Return (X, Y) of the center of cell containing provided text 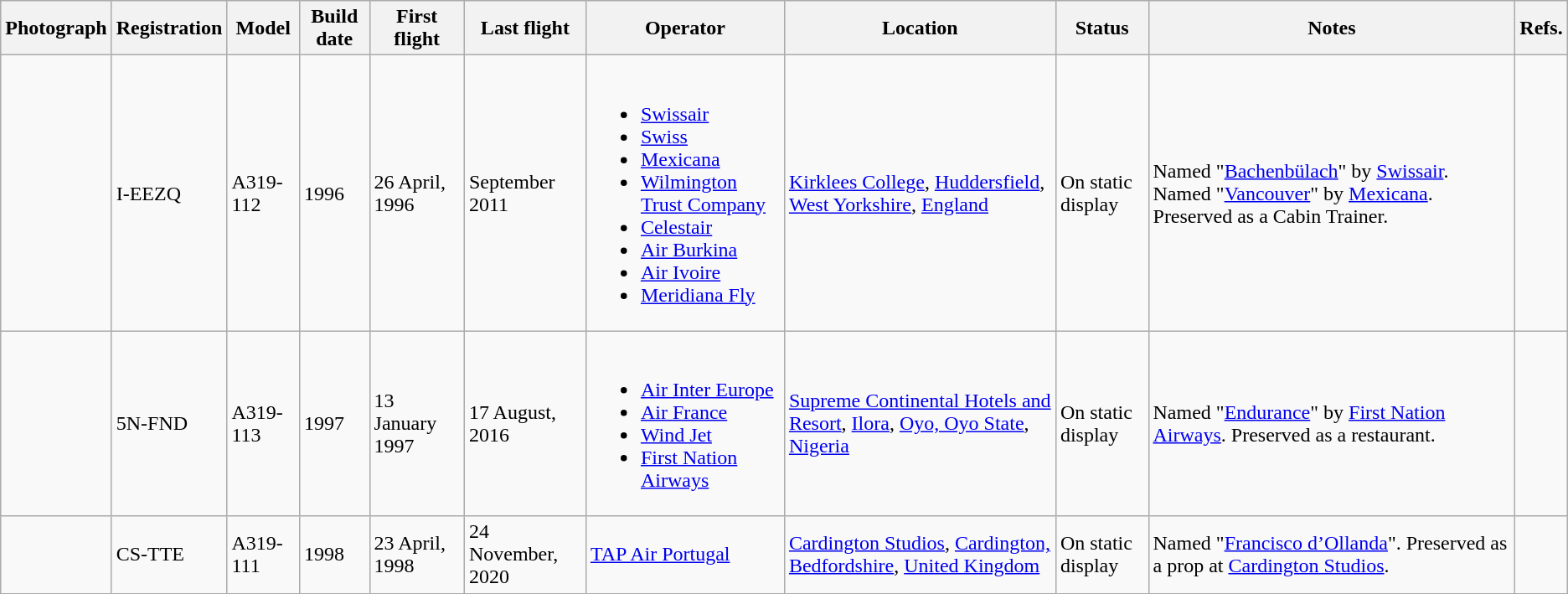
Photograph (56, 28)
Cardington Studios, Cardington, Bedfordshire, United Kingdom (920, 555)
Model (263, 28)
Location (920, 28)
CS-TTE (169, 555)
September 2011 (524, 193)
Last flight (524, 28)
Named "Bachenbülach" by Swissair. Named "Vancouver" by Mexicana. Preserved as a Cabin Trainer. (1332, 193)
A319-111 (263, 555)
13 January 1997 (417, 424)
17 August, 2016 (524, 424)
1997 (334, 424)
1998 (334, 555)
23 April, 1998 (417, 555)
I-EEZQ (169, 193)
5N-FND (169, 424)
Air Inter EuropeAir FranceWind JetFirst Nation Airways (685, 424)
Refs. (1541, 28)
TAP Air Portugal (685, 555)
Named "Francisco d’Ollanda". Preserved as a prop at Cardington Studios. (1332, 555)
Registration (169, 28)
SwissairSwissMexicanaWilmington Trust CompanyCelestairAir BurkinaAir IvoireMeridiana Fly (685, 193)
Named "Endurance" by First Nation Airways. Preserved as a restaurant. (1332, 424)
24 November, 2020 (524, 555)
1996 (334, 193)
Kirklees College, Huddersfield, West Yorkshire, England (920, 193)
A319-113 (263, 424)
Operator (685, 28)
A319-112 (263, 193)
26 April, 1996 (417, 193)
Status (1102, 28)
Supreme Continental Hotels and Resort, Ilora, Oyo, Oyo State, Nigeria (920, 424)
Notes (1332, 28)
Build date (334, 28)
First flight (417, 28)
